Return [x, y] of the center of cell containing provided text 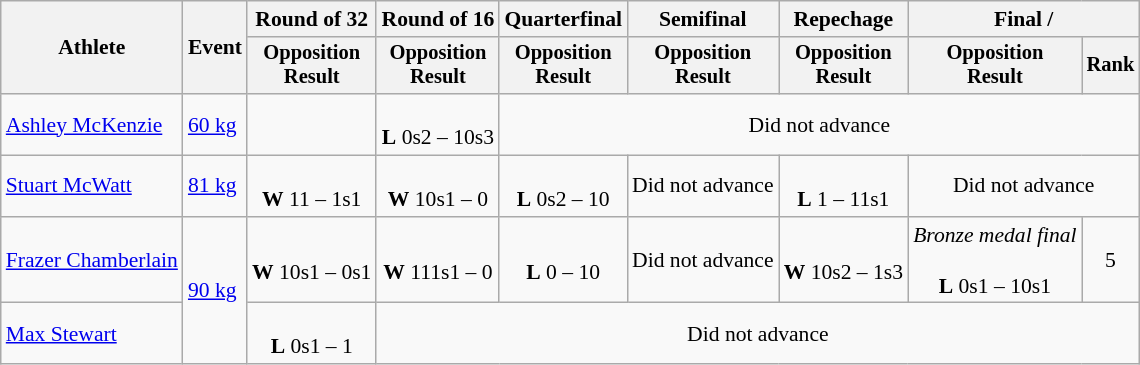
Event [215, 48]
Ashley McKenzie [92, 124]
W 111s1 – 0 [438, 260]
L 0s2 – 10 [563, 186]
W 10s1 – 0s1 [312, 260]
L 1 – 11s1 [844, 186]
Bronze medal finalL 0s1 – 10s1 [995, 260]
Repechage [844, 19]
Athlete [92, 48]
Rank [1111, 66]
W 10s1 – 0 [438, 186]
60 kg [215, 124]
Final / [1024, 19]
Frazer Chamberlain [92, 260]
Quarterfinal [563, 19]
90 kg [215, 291]
Round of 32 [312, 19]
Round of 16 [438, 19]
W 10s2 – 1s3 [844, 260]
L 0s2 – 10s3 [438, 124]
W 11 – 1s1 [312, 186]
L 0s1 – 1 [312, 334]
5 [1111, 260]
Semifinal [703, 19]
L 0 – 10 [563, 260]
81 kg [215, 186]
Max Stewart [92, 334]
Stuart McWatt [92, 186]
